Provide the [X, Y] coordinate of the cell's center where the given text is located.  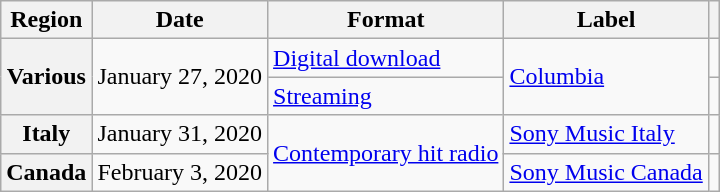
Sony Music Italy [606, 134]
Streaming [386, 96]
Columbia [606, 77]
Canada [46, 172]
January 31, 2020 [180, 134]
Various [46, 77]
Italy [46, 134]
Contemporary hit radio [386, 153]
January 27, 2020 [180, 77]
Label [606, 20]
Digital download [386, 58]
Sony Music Canada [606, 172]
Format [386, 20]
Region [46, 20]
Date [180, 20]
February 3, 2020 [180, 172]
